From the cell containing the given text, extract its center point as [x, y] coordinate. 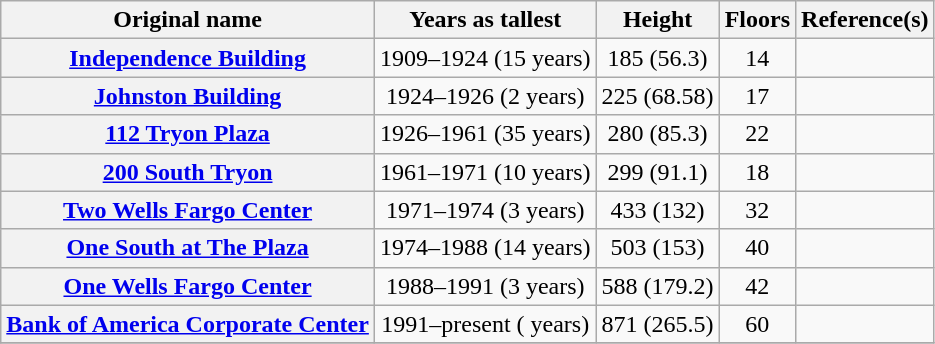
1991–present ( years) [485, 324]
871 (265.5) [658, 324]
1988–1991 (3 years) [485, 286]
1926–1961 (35 years) [485, 134]
1971–1974 (3 years) [485, 210]
Years as tallest [485, 20]
200 South Tryon [188, 172]
588 (179.2) [658, 286]
60 [757, 324]
Two Wells Fargo Center [188, 210]
14 [757, 58]
40 [757, 248]
1961–1971 (10 years) [485, 172]
185 (56.3) [658, 58]
1924–1926 (2 years) [485, 96]
Height [658, 20]
One Wells Fargo Center [188, 286]
17 [757, 96]
22 [757, 134]
299 (91.1) [658, 172]
112 Tryon Plaza [188, 134]
42 [757, 286]
1909–1924 (15 years) [485, 58]
One South at The Plaza [188, 248]
32 [757, 210]
1974–1988 (14 years) [485, 248]
18 [757, 172]
Floors [757, 20]
Reference(s) [866, 20]
503 (153) [658, 248]
225 (68.58) [658, 96]
Johnston Building [188, 96]
Independence Building [188, 58]
Original name [188, 20]
280 (85.3) [658, 134]
Bank of America Corporate Center [188, 324]
433 (132) [658, 210]
